Scan for the cell matching the given text and deliver its [X, Y] coordinate at center. 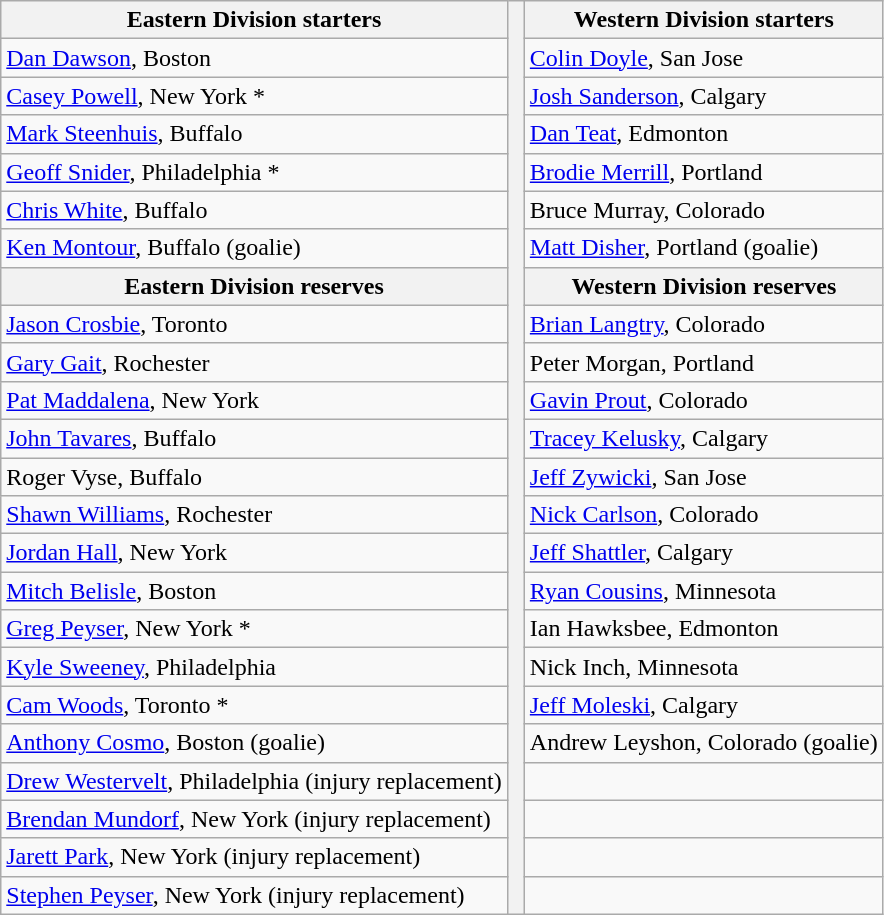
Matt Disher, Portland (goalie) [704, 248]
Greg Peyser, New York * [254, 629]
Mitch Belisle, Boston [254, 591]
Shawn Williams, Rochester [254, 515]
Geoff Snider, Philadelphia * [254, 172]
Eastern Division starters [254, 20]
Brian Langtry, Colorado [704, 324]
Kyle Sweeney, Philadelphia [254, 667]
Tracey Kelusky, Calgary [704, 438]
Josh Sanderson, Calgary [704, 96]
Jeff Zywicki, San Jose [704, 477]
Colin Doyle, San Jose [704, 58]
Ian Hawksbee, Edmonton [704, 629]
Ken Montour, Buffalo (goalie) [254, 248]
Eastern Division reserves [254, 286]
Brodie Merrill, Portland [704, 172]
Nick Inch, Minnesota [704, 667]
Pat Maddalena, New York [254, 400]
Dan Dawson, Boston [254, 58]
Casey Powell, New York * [254, 96]
Stephen Peyser, New York (injury replacement) [254, 895]
Ryan Cousins, Minnesota [704, 591]
Roger Vyse, Buffalo [254, 477]
Nick Carlson, Colorado [704, 515]
Gavin Prout, Colorado [704, 400]
Anthony Cosmo, Boston (goalie) [254, 743]
Chris White, Buffalo [254, 210]
Western Division starters [704, 20]
Jordan Hall, New York [254, 553]
Cam Woods, Toronto * [254, 705]
John Tavares, Buffalo [254, 438]
Drew Westervelt, Philadelphia (injury replacement) [254, 781]
Gary Gait, Rochester [254, 362]
Brendan Mundorf, New York (injury replacement) [254, 819]
Peter Morgan, Portland [704, 362]
Jason Crosbie, Toronto [254, 324]
Andrew Leyshon, Colorado (goalie) [704, 743]
Mark Steenhuis, Buffalo [254, 134]
Dan Teat, Edmonton [704, 134]
Jarett Park, New York (injury replacement) [254, 857]
Jeff Moleski, Calgary [704, 705]
Jeff Shattler, Calgary [704, 553]
Bruce Murray, Colorado [704, 210]
Western Division reserves [704, 286]
